Pinpoint the cell where the given text exists, returning its (X, Y) midpoint coordinate. 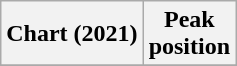
Peakposition (189, 34)
Chart (2021) (72, 34)
